Locate the cell with the specified text and output its (X, Y) center coordinate. 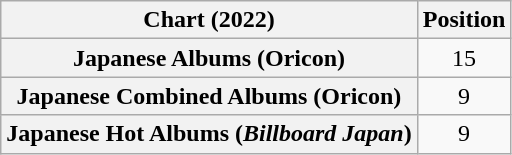
Chart (2022) (209, 20)
Japanese Combined Albums (Oricon) (209, 96)
15 (464, 58)
Position (464, 20)
Japanese Hot Albums (Billboard Japan) (209, 134)
Japanese Albums (Oricon) (209, 58)
